Scan for the cell matching the given text and deliver its (x, y) coordinate at center. 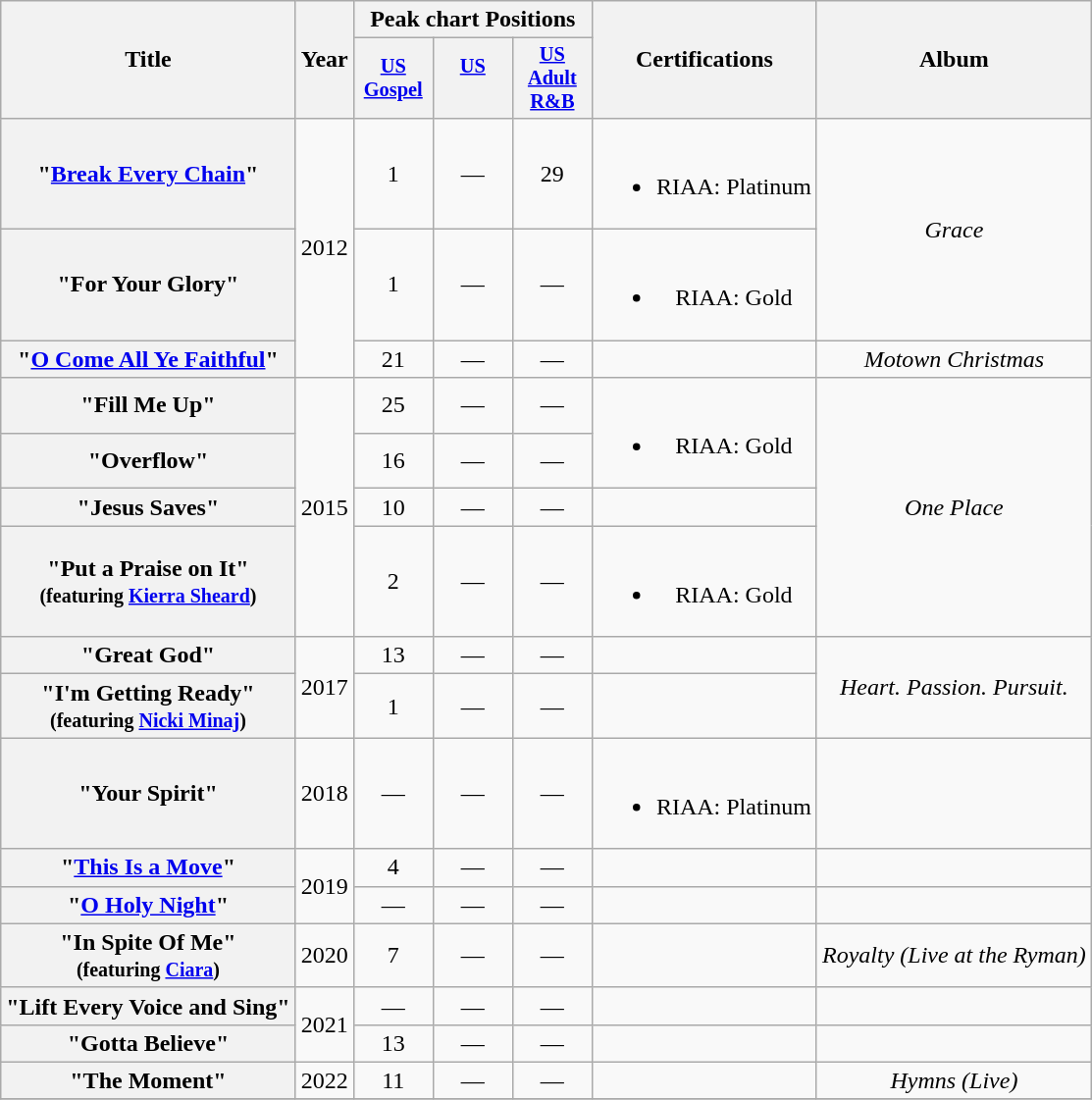
"For Your Glory" (148, 285)
"Overflow" (148, 461)
2019 (324, 886)
16 (392, 461)
Grace (954, 229)
"Great God" (148, 655)
USAdult R&B (551, 79)
US (473, 79)
Peak chart Positions (473, 20)
Hymns (Live) (954, 1080)
"Break Every Chain" (148, 173)
Heart. Passion. Pursuit. (954, 687)
Motown Christmas (954, 359)
"The Moment" (148, 1080)
"This Is a Move" (148, 867)
10 (392, 507)
2020 (324, 956)
2021 (324, 1024)
"In Spite Of Me" (featuring Ciara) (148, 956)
"Your Spirit" (148, 793)
2022 (324, 1080)
Title (148, 60)
29 (551, 173)
Album (954, 60)
"Gotta Believe" (148, 1043)
"O Come All Ye Faithful" (148, 359)
4 (392, 867)
Certifications (704, 60)
"Jesus Saves" (148, 507)
"Lift Every Voice and Sing" (148, 1006)
"I'm Getting Ready"(featuring Nicki Minaj) (148, 707)
"Fill Me Up" (148, 406)
2017 (324, 687)
2 (392, 581)
2012 (324, 247)
"O Holy Night" (148, 905)
Royalty (Live at the Ryman) (954, 956)
21 (392, 359)
One Place (954, 507)
7 (392, 956)
2018 (324, 793)
2015 (324, 507)
"Put a Praise on It"(featuring Kierra Sheard) (148, 581)
25 (392, 406)
11 (392, 1080)
Year (324, 60)
USGospel (392, 79)
